Search for the cell housing the specified text and yield its (x, y) center coordinate. 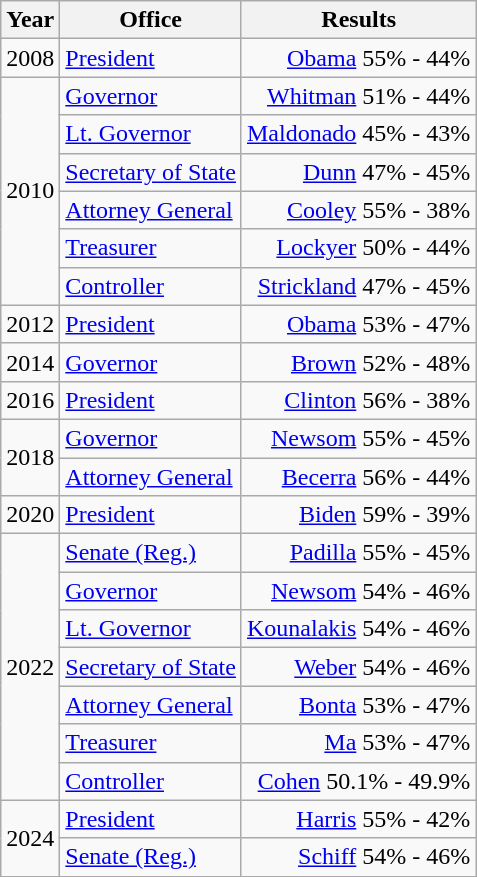
Clinton 56% - 38% (358, 400)
Harris 55% - 42% (358, 819)
Biden 59% - 39% (358, 515)
2020 (30, 515)
Office (151, 20)
Cohen 50.1% - 49.9% (358, 781)
Kounalakis 54% - 46% (358, 629)
2012 (30, 324)
Newsom 54% - 46% (358, 591)
2022 (30, 667)
2018 (30, 457)
Cooley 55% - 38% (358, 210)
Brown 52% - 48% (358, 362)
Strickland 47% - 45% (358, 286)
Padilla 55% - 45% (358, 553)
Weber 54% - 46% (358, 667)
Schiff 54% - 46% (358, 857)
Results (358, 20)
2016 (30, 400)
2008 (30, 58)
Ma 53% - 47% (358, 743)
2024 (30, 838)
Newsom 55% - 45% (358, 438)
Becerra 56% - 44% (358, 477)
Obama 55% - 44% (358, 58)
Maldonado 45% - 43% (358, 134)
Dunn 47% - 45% (358, 172)
Obama 53% - 47% (358, 324)
2010 (30, 191)
Bonta 53% - 47% (358, 705)
Lockyer 50% - 44% (358, 248)
2014 (30, 362)
Year (30, 20)
Whitman 51% - 44% (358, 96)
